Return [x, y] of the center of cell containing provided text 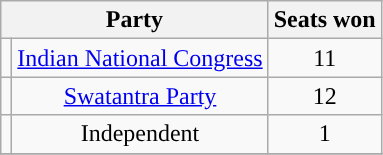
Party [134, 20]
Indian National Congress [140, 58]
12 [324, 96]
Independent [140, 134]
1 [324, 134]
Swatantra Party [140, 96]
Seats won [324, 20]
11 [324, 58]
